Scan for the cell matching the given text and deliver its (x, y) coordinate at center. 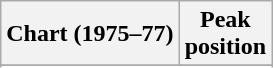
Peakposition (225, 34)
Chart (1975–77) (90, 34)
